Return [X, Y] of the center of cell containing provided text 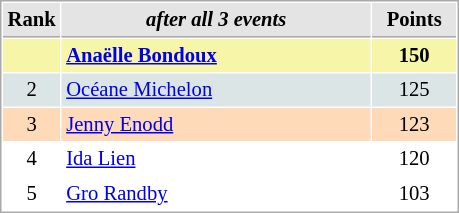
3 [32, 124]
5 [32, 194]
Jenny Enodd [216, 124]
123 [414, 124]
Ida Lien [216, 158]
Gro Randby [216, 194]
Océane Michelon [216, 90]
2 [32, 90]
4 [32, 158]
Rank [32, 20]
Anaëlle Bondoux [216, 56]
150 [414, 56]
125 [414, 90]
after all 3 events [216, 20]
103 [414, 194]
Points [414, 20]
120 [414, 158]
